Return the (x, y) coordinate for the center point of the cell that contains the specified text.  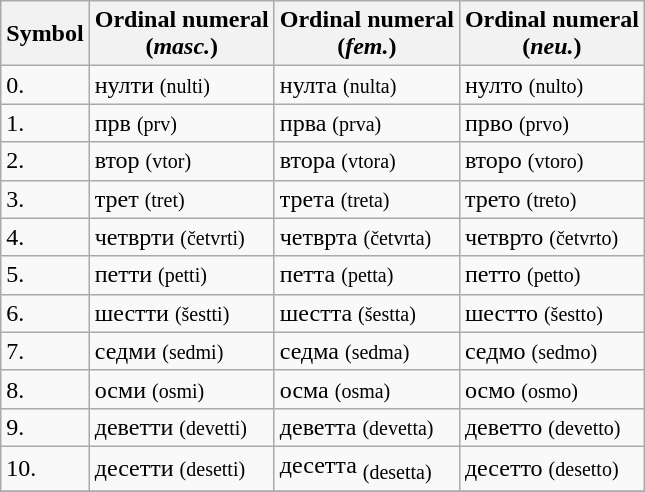
Symbol (45, 34)
деветто (devetto) (552, 427)
осми (osmi) (182, 389)
Ordinal numeral (masc.) (182, 34)
трет (tret) (182, 199)
Ordinal numeral (neu.) (552, 34)
шестта (šestta) (366, 313)
четврта (četvrta) (366, 237)
седми (sedmi) (182, 351)
Ordinal numeral (fem.) (366, 34)
десетто (desetto) (552, 468)
2. (45, 161)
петти (petti) (182, 275)
нулто (nulto) (552, 85)
седмо (sedmo) (552, 351)
шестти (šestti) (182, 313)
1. (45, 123)
осма (osma) (366, 389)
6. (45, 313)
прв (prv) (182, 123)
деветти (devetti) (182, 427)
десетти (desetti) (182, 468)
осмо (osmo) (552, 389)
десетта (desetta) (366, 468)
четврти (četvrti) (182, 237)
трето (treto) (552, 199)
нулта (nulta) (366, 85)
8. (45, 389)
0. (45, 85)
деветта (devetta) (366, 427)
нулти (nulti) (182, 85)
втора (vtora) (366, 161)
седма (sedma) (366, 351)
10. (45, 468)
четврто (četvrto) (552, 237)
трета (treta) (366, 199)
3. (45, 199)
петта (petta) (366, 275)
прво (prvo) (552, 123)
9. (45, 427)
5. (45, 275)
шестто (šestto) (552, 313)
петто (petto) (552, 275)
второ (vtoro) (552, 161)
прва (prva) (366, 123)
7. (45, 351)
4. (45, 237)
втор (vtor) (182, 161)
